Determine the [X, Y] coordinate at the center of the cell enclosing the given text.  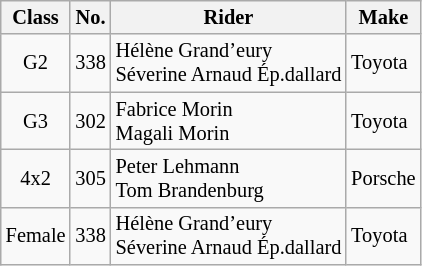
Rider [229, 17]
Porsche [383, 178]
G2 [36, 63]
G3 [36, 121]
305 [90, 178]
Class [36, 17]
302 [90, 121]
Fabrice Morin Magali Morin [229, 121]
No. [90, 17]
4x2 [36, 178]
Make [383, 17]
Female [36, 236]
Peter Lehmann Tom Brandenburg [229, 178]
